Find where the given text appears and provide that cell's center as (X, Y) coordinate. 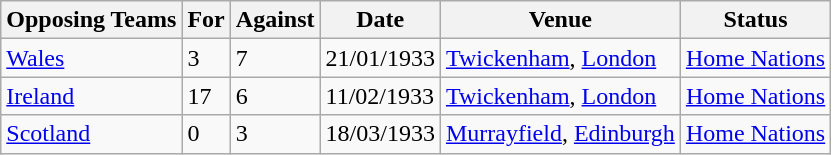
Against (275, 20)
Venue (560, 20)
11/02/1933 (380, 96)
0 (206, 134)
Date (380, 20)
Ireland (92, 96)
Wales (92, 58)
Murrayfield, Edinburgh (560, 134)
17 (206, 96)
Opposing Teams (92, 20)
18/03/1933 (380, 134)
6 (275, 96)
For (206, 20)
Scotland (92, 134)
21/01/1933 (380, 58)
7 (275, 58)
Status (755, 20)
